Determine the (X, Y) coordinate at the center of the cell enclosing the given text.  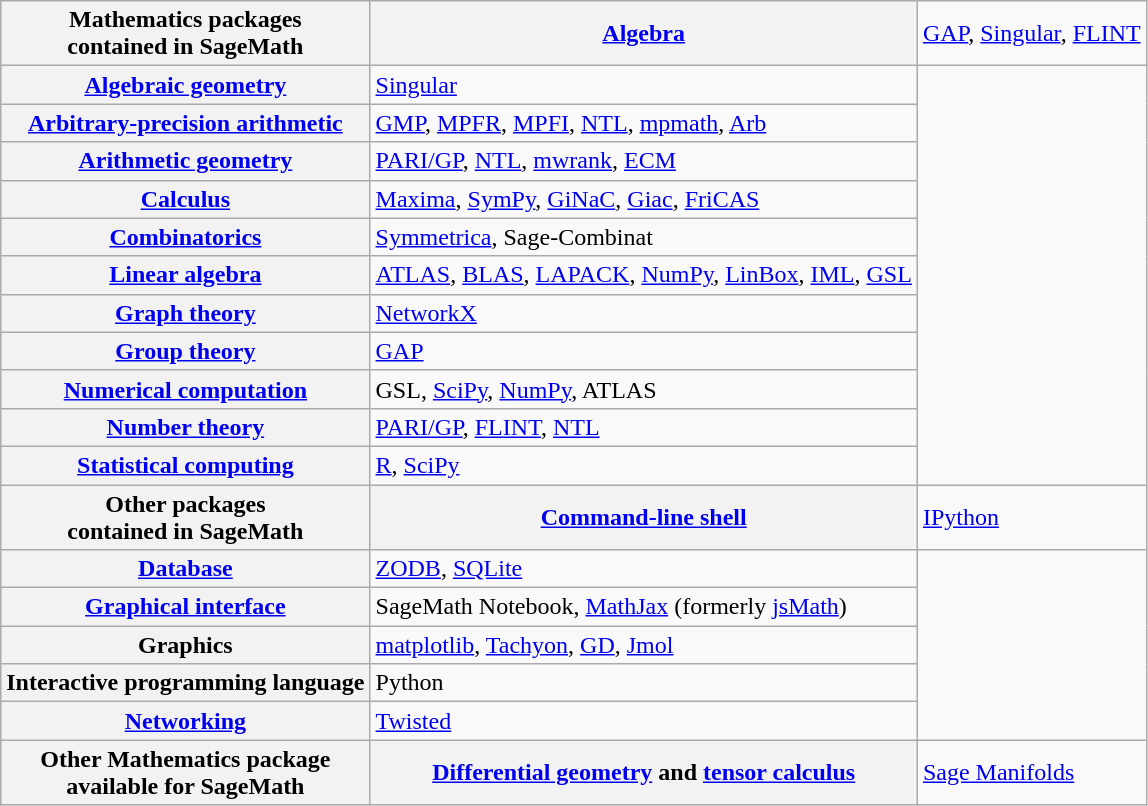
Graphics (186, 645)
Singular (644, 85)
Database (186, 569)
Statistical computing (186, 465)
GMP, MPFR, MPFI, NTL, mpmath, Arb (644, 123)
Algebra (644, 34)
Mathematics packagescontained in SageMath (186, 34)
Command-line shell (644, 516)
Number theory (186, 427)
Numerical computation (186, 389)
NetworkX (644, 313)
Arithmetic geometry (186, 161)
Twisted (644, 721)
Graph theory (186, 313)
Algebraic geometry (186, 85)
Group theory (186, 351)
Linear algebra (186, 275)
SageMath Notebook, MathJax (formerly jsMath) (644, 607)
GSL, SciPy, NumPy, ATLAS (644, 389)
Python (644, 683)
GAP, Singular, FLINT (1032, 34)
Calculus (186, 199)
ATLAS, BLAS, LAPACK, NumPy, LinBox, IML, GSL (644, 275)
Other packagescontained in SageMath (186, 516)
Sage Manifolds (1032, 772)
R, SciPy (644, 465)
Interactive programming language (186, 683)
IPython (1032, 516)
Networking (186, 721)
Maxima, SymPy, GiNaC, Giac, FriCAS (644, 199)
ZODB, SQLite (644, 569)
Symmetrica, Sage-Combinat (644, 237)
Arbitrary-precision arithmetic (186, 123)
PARI/GP, FLINT, NTL (644, 427)
matplotlib, Tachyon, GD, Jmol (644, 645)
Other Mathematics packageavailable for SageMath (186, 772)
Combinatorics (186, 237)
GAP (644, 351)
Graphical interface (186, 607)
PARI/GP, NTL, mwrank, ECM (644, 161)
Differential geometry and tensor calculus (644, 772)
